Identify which cell holds the provided text, then report its [x, y] central coordinate. 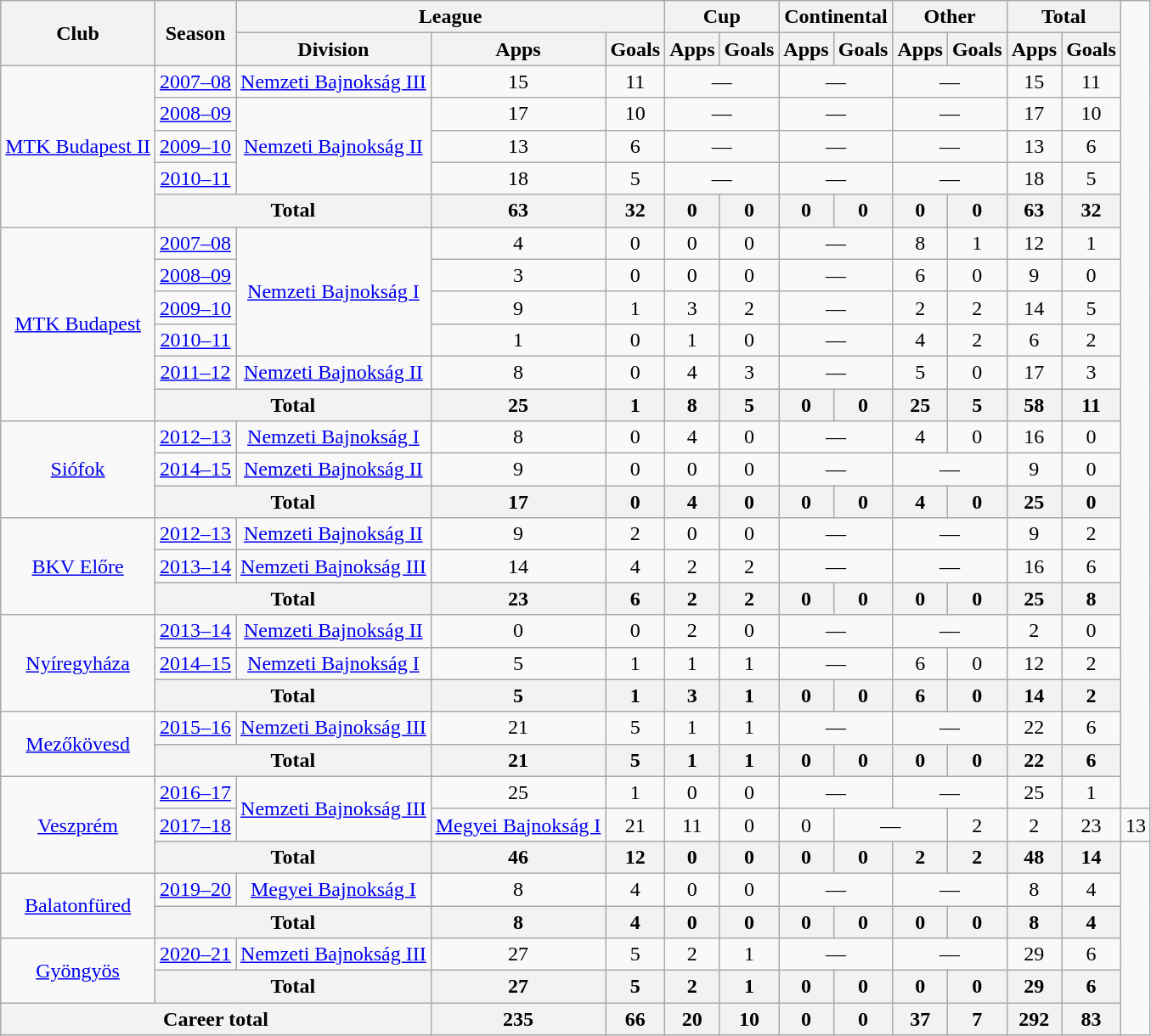
BKV Előre [78, 566]
2019–20 [195, 889]
Cup [722, 17]
Other [950, 17]
48 [1034, 857]
Club [78, 33]
58 [1034, 405]
2015–16 [195, 728]
Balatonfüred [78, 905]
Continental [836, 17]
Division [334, 49]
37 [920, 1019]
Gyöngyös [78, 971]
235 [518, 1019]
292 [1034, 1019]
Nyíregyháza [78, 663]
7 [977, 1019]
Season [195, 33]
Veszprém [78, 825]
MTK Budapest II [78, 146]
2017–18 [195, 825]
MTK Budapest [78, 324]
20 [692, 1019]
Siófok [78, 470]
2016–17 [195, 792]
2011–12 [195, 372]
Mezőkövesd [78, 744]
66 [635, 1019]
Career total [216, 1019]
2020–21 [195, 954]
League [450, 17]
46 [518, 857]
83 [1092, 1019]
